Pinpoint the cell where the given text exists, returning its [x, y] midpoint coordinate. 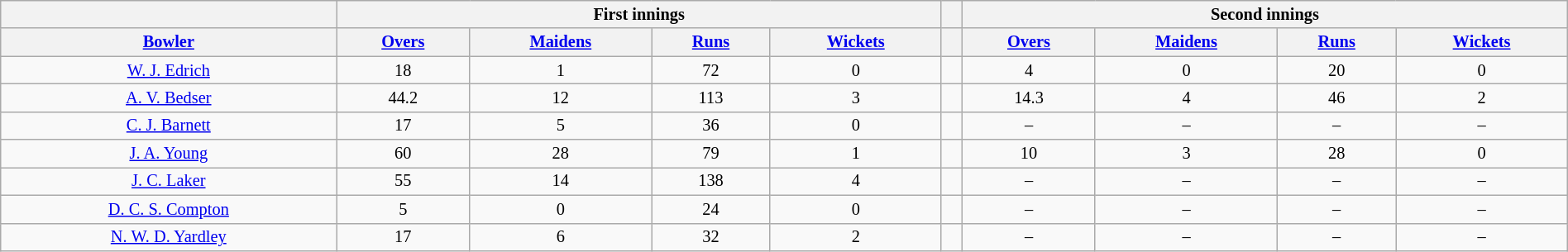
10 [1029, 154]
72 [711, 70]
J. A. Young [169, 154]
W. J. Edrich [169, 70]
J. C. Laker [169, 181]
14.3 [1029, 97]
14 [561, 181]
138 [711, 181]
12 [561, 97]
46 [1336, 97]
79 [711, 154]
24 [711, 209]
First innings [639, 14]
44.2 [404, 97]
60 [404, 154]
C. J. Barnett [169, 126]
113 [711, 97]
32 [711, 237]
D. C. S. Compton [169, 209]
N. W. D. Yardley [169, 237]
36 [711, 126]
6 [561, 237]
55 [404, 181]
A. V. Bedser [169, 97]
Bowler [169, 42]
20 [1336, 70]
18 [404, 70]
Second innings [1265, 14]
